Find where the given text appears and provide that cell's center as [x, y] coordinate. 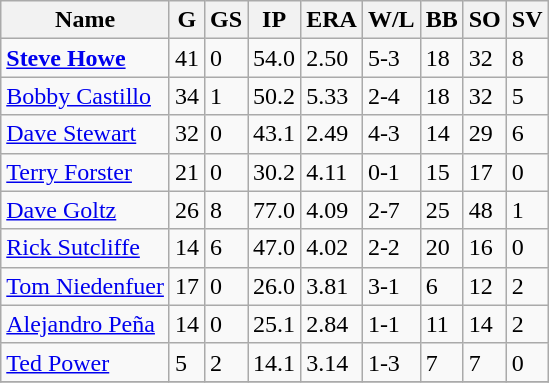
Bobby Castillo [86, 96]
3.81 [332, 286]
2.49 [332, 134]
11 [442, 324]
W/L [391, 20]
2-4 [391, 96]
SV [527, 20]
4.11 [332, 172]
G [186, 20]
77.0 [274, 210]
1-1 [391, 324]
54.0 [274, 58]
26 [186, 210]
Dave Goltz [86, 210]
Tom Niedenfuer [86, 286]
Rick Sutcliffe [86, 248]
25 [442, 210]
Name [86, 20]
29 [484, 134]
25.1 [274, 324]
2-7 [391, 210]
2.84 [332, 324]
12 [484, 286]
4-3 [391, 134]
48 [484, 210]
4.02 [332, 248]
34 [186, 96]
21 [186, 172]
15 [442, 172]
3-1 [391, 286]
2.50 [332, 58]
SO [484, 20]
16 [484, 248]
4.09 [332, 210]
20 [442, 248]
47.0 [274, 248]
ERA [332, 20]
GS [226, 20]
0-1 [391, 172]
Terry Forster [86, 172]
IP [274, 20]
5-3 [391, 58]
30.2 [274, 172]
41 [186, 58]
1-3 [391, 362]
14.1 [274, 362]
2-2 [391, 248]
5.33 [332, 96]
26.0 [274, 286]
43.1 [274, 134]
3.14 [332, 362]
Dave Stewart [86, 134]
50.2 [274, 96]
BB [442, 20]
Ted Power [86, 362]
Steve Howe [86, 58]
Alejandro Peña [86, 324]
